From the cell containing the given text, extract its center point as [X, Y] coordinate. 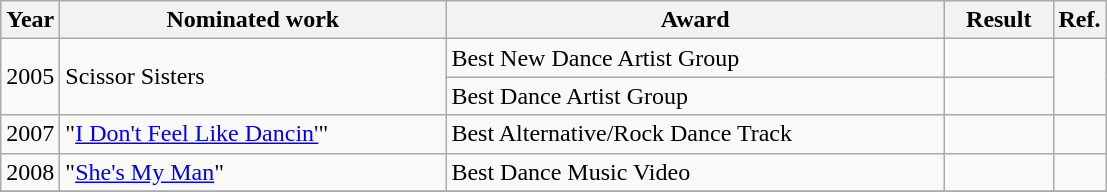
Best Dance Artist Group [696, 96]
Best New Dance Artist Group [696, 58]
Best Dance Music Video [696, 172]
2008 [30, 172]
"She's My Man" [253, 172]
2005 [30, 77]
Nominated work [253, 20]
Ref. [1080, 20]
Result [998, 20]
2007 [30, 134]
Year [30, 20]
Best Alternative/Rock Dance Track [696, 134]
Award [696, 20]
Scissor Sisters [253, 77]
"I Don't Feel Like Dancin'" [253, 134]
